From the cell containing the given text, extract its center point as (x, y) coordinate. 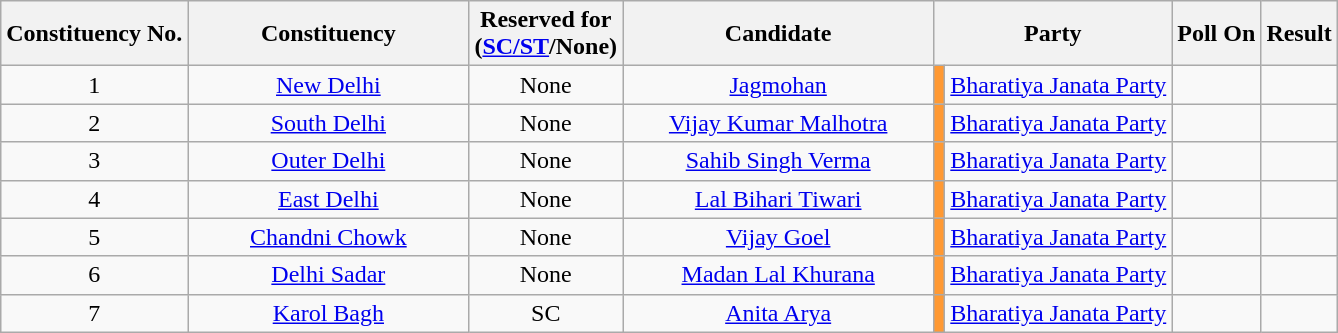
New Delhi (328, 85)
Constituency (328, 34)
South Delhi (328, 123)
Delhi Sadar (328, 275)
Anita Arya (778, 313)
4 (94, 199)
6 (94, 275)
Sahib Singh Verma (778, 161)
7 (94, 313)
Jagmohan (778, 85)
Constituency No. (94, 34)
Result (1299, 34)
1 (94, 85)
East Delhi (328, 199)
Madan Lal Khurana (778, 275)
5 (94, 237)
Candidate (778, 34)
3 (94, 161)
SC (546, 313)
Reserved for(SC/ST/None) (546, 34)
Party (1053, 34)
Vijay Goel (778, 237)
Vijay Kumar Malhotra (778, 123)
Poll On (1216, 34)
Lal Bihari Tiwari (778, 199)
Karol Bagh (328, 313)
2 (94, 123)
Chandni Chowk (328, 237)
Outer Delhi (328, 161)
